Output the (x, y) coordinate of the center of the cell containing the given text.  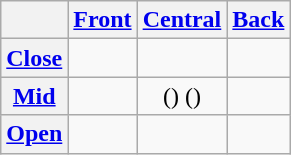
Close (34, 58)
Front (102, 20)
Open (34, 134)
Mid (34, 96)
Central (182, 20)
Back (258, 20)
() () (182, 96)
